Extract the [X, Y] coordinate from the center of the cell holding the provided text.  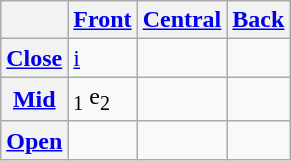
Back [258, 20]
Open [34, 140]
Front [102, 20]
i [102, 58]
Central [182, 20]
Mid [34, 99]
1 e2 [102, 99]
Close [34, 58]
